Determine the (x, y) coordinate at the center of the cell enclosing the given text.  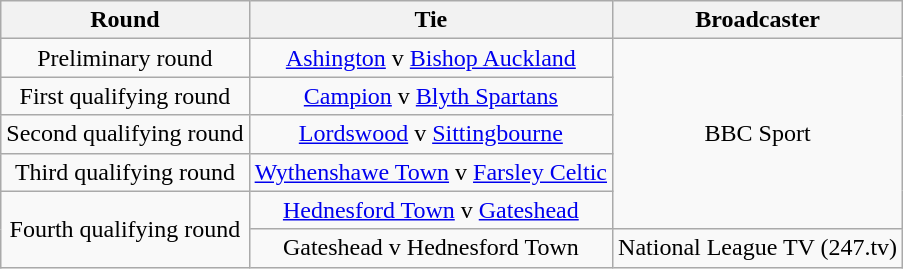
Preliminary round (125, 58)
Fourth qualifying round (125, 229)
Gateshead v Hednesford Town (430, 248)
BBC Sport (758, 134)
Lordswood v Sittingbourne (430, 134)
Tie (430, 20)
Ashington v Bishop Auckland (430, 58)
Broadcaster (758, 20)
Hednesford Town v Gateshead (430, 210)
First qualifying round (125, 96)
Campion v Blyth Spartans (430, 96)
Third qualifying round (125, 172)
National League TV (247.tv) (758, 248)
Wythenshawe Town v Farsley Celtic (430, 172)
Round (125, 20)
Second qualifying round (125, 134)
